Capture the cell that displays the provided text and extract its [X, Y] central coordinate. 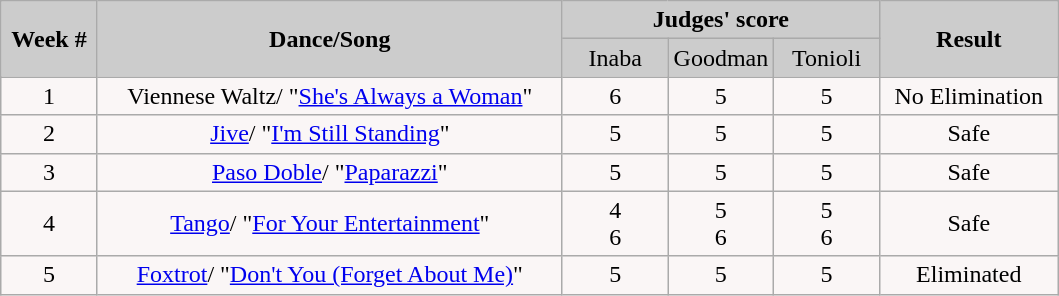
Jive/ "I'm Still Standing" [330, 134]
4 [50, 224]
2 [50, 134]
Goodman [721, 58]
46 [615, 224]
Inaba [615, 58]
Judges' score [720, 20]
Result [968, 39]
3 [50, 172]
Paso Doble/ "Paparazzi" [330, 172]
Tonioli [827, 58]
Week # [50, 39]
6 [615, 96]
No Elimination [968, 96]
Dance/Song [330, 39]
Eliminated [968, 275]
Tango/ "For Your Entertainment" [330, 224]
1 [50, 96]
Foxtrot/ "Don't You (Forget About Me)" [330, 275]
Viennese Waltz/ "She's Always a Woman" [330, 96]
